Extract the [X, Y] coordinate from the center of the cell holding the provided text.  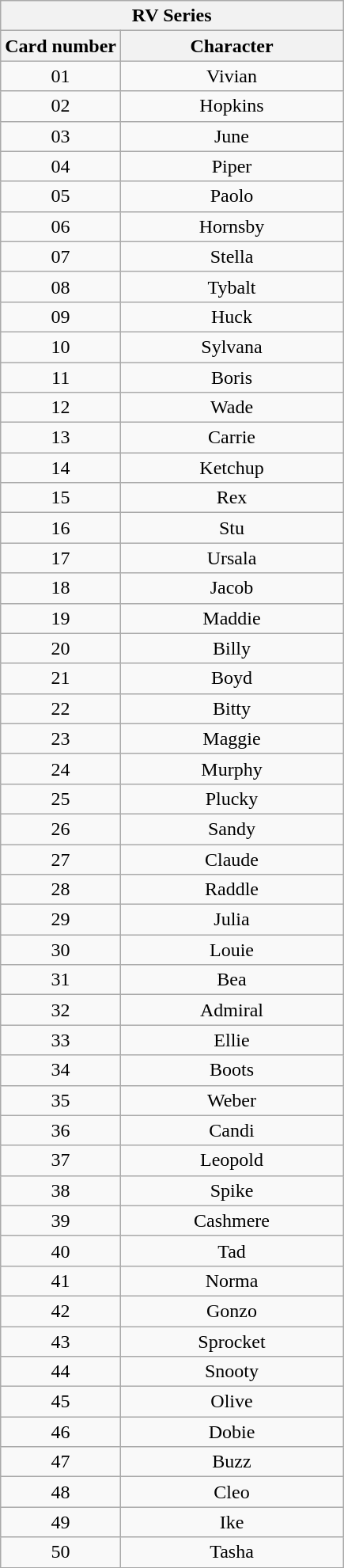
Raddle [231, 890]
15 [61, 498]
Wade [231, 408]
13 [61, 438]
Tybalt [231, 287]
Julia [231, 920]
21 [61, 678]
23 [61, 738]
Cleo [231, 1492]
24 [61, 769]
04 [61, 166]
Candi [231, 1130]
Vivian [231, 76]
Bea [231, 980]
47 [61, 1462]
Sandy [231, 829]
32 [61, 1010]
37 [61, 1160]
Rex [231, 498]
09 [61, 317]
27 [61, 859]
Gonzo [231, 1311]
18 [61, 588]
01 [61, 76]
Norma [231, 1281]
49 [61, 1522]
20 [61, 648]
02 [61, 106]
26 [61, 829]
Piper [231, 166]
June [231, 136]
39 [61, 1221]
30 [61, 950]
42 [61, 1311]
Louie [231, 950]
46 [61, 1432]
Dobie [231, 1432]
Bitty [231, 708]
RV Series [172, 16]
22 [61, 708]
31 [61, 980]
Tad [231, 1251]
Murphy [231, 769]
Jacob [231, 588]
Sprocket [231, 1342]
Maggie [231, 738]
Spike [231, 1190]
38 [61, 1190]
Hornsby [231, 226]
Stella [231, 256]
Snooty [231, 1372]
Claude [231, 859]
Carrie [231, 438]
Paolo [231, 196]
Boots [231, 1070]
10 [61, 347]
43 [61, 1342]
Character [231, 46]
Boris [231, 378]
Buzz [231, 1462]
34 [61, 1070]
Ketchup [231, 468]
Admiral [231, 1010]
Sylvana [231, 347]
07 [61, 256]
Plucky [231, 799]
Card number [61, 46]
44 [61, 1372]
Cashmere [231, 1221]
14 [61, 468]
05 [61, 196]
Leopold [231, 1160]
16 [61, 528]
Huck [231, 317]
45 [61, 1402]
Weber [231, 1100]
28 [61, 890]
40 [61, 1251]
Stu [231, 528]
35 [61, 1100]
25 [61, 799]
17 [61, 558]
50 [61, 1552]
Boyd [231, 678]
19 [61, 618]
Olive [231, 1402]
29 [61, 920]
08 [61, 287]
Maddie [231, 618]
12 [61, 408]
Tasha [231, 1552]
03 [61, 136]
48 [61, 1492]
Ike [231, 1522]
41 [61, 1281]
Ursala [231, 558]
06 [61, 226]
33 [61, 1040]
Hopkins [231, 106]
Ellie [231, 1040]
Billy [231, 648]
11 [61, 378]
36 [61, 1130]
